Detect which cell encompasses the target text, then output its (x, y) center coordinate. 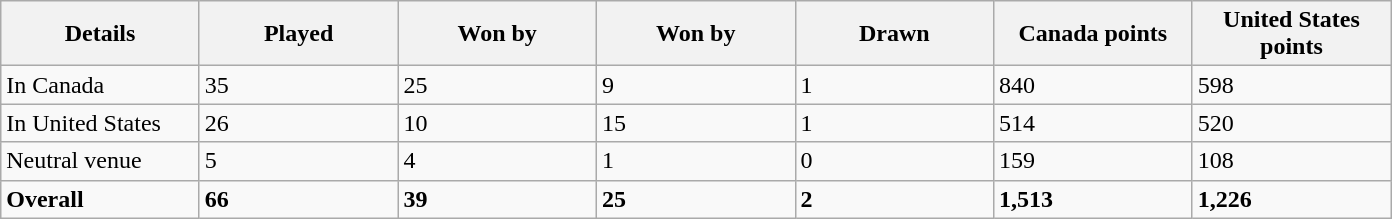
514 (1094, 123)
1,513 (1094, 199)
35 (298, 85)
840 (1094, 85)
Drawn (894, 34)
In Canada (100, 85)
9 (696, 85)
598 (1292, 85)
1,226 (1292, 199)
2 (894, 199)
5 (298, 161)
4 (498, 161)
520 (1292, 123)
Neutral venue (100, 161)
66 (298, 199)
United States points (1292, 34)
Details (100, 34)
159 (1094, 161)
15 (696, 123)
Overall (100, 199)
10 (498, 123)
Canada points (1094, 34)
In United States (100, 123)
0 (894, 161)
108 (1292, 161)
39 (498, 199)
Played (298, 34)
26 (298, 123)
